Provide the [x, y] coordinate of the cell's center where the given text is located.  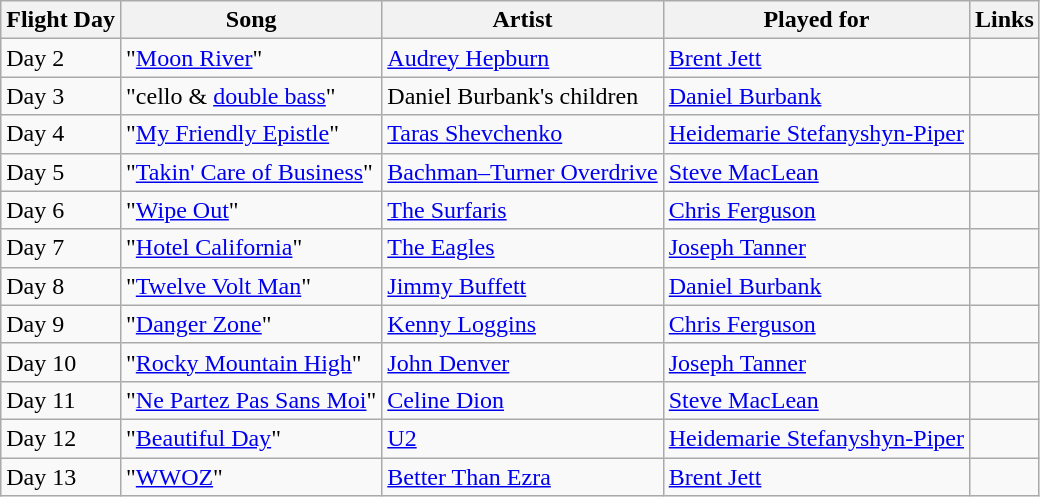
Day 3 [61, 96]
"cello & double bass" [250, 96]
Day 12 [61, 438]
Day 6 [61, 210]
Bachman–Turner Overdrive [522, 172]
U2 [522, 438]
Day 11 [61, 400]
Daniel Burbank's children [522, 96]
"My Friendly Epistle" [250, 134]
Played for [816, 20]
Day 10 [61, 362]
"Rocky Mountain High" [250, 362]
Day 2 [61, 58]
"Beautiful Day" [250, 438]
"Hotel California" [250, 248]
Celine Dion [522, 400]
"WWOZ" [250, 477]
Day 8 [61, 286]
Links [1005, 20]
Song [250, 20]
Better Than Ezra [522, 477]
"Wipe Out" [250, 210]
John Denver [522, 362]
"Moon River" [250, 58]
"Twelve Volt Man" [250, 286]
Day 9 [61, 324]
Day 5 [61, 172]
"Ne Partez Pas Sans Moi" [250, 400]
Audrey Hepburn [522, 58]
Taras Shevchenko [522, 134]
Day 13 [61, 477]
"Takin' Care of Business" [250, 172]
Day 7 [61, 248]
The Eagles [522, 248]
Jimmy Buffett [522, 286]
Day 4 [61, 134]
Artist [522, 20]
Flight Day [61, 20]
Kenny Loggins [522, 324]
The Surfaris [522, 210]
"Danger Zone" [250, 324]
